Identify which cell holds the provided text, then report its [x, y] central coordinate. 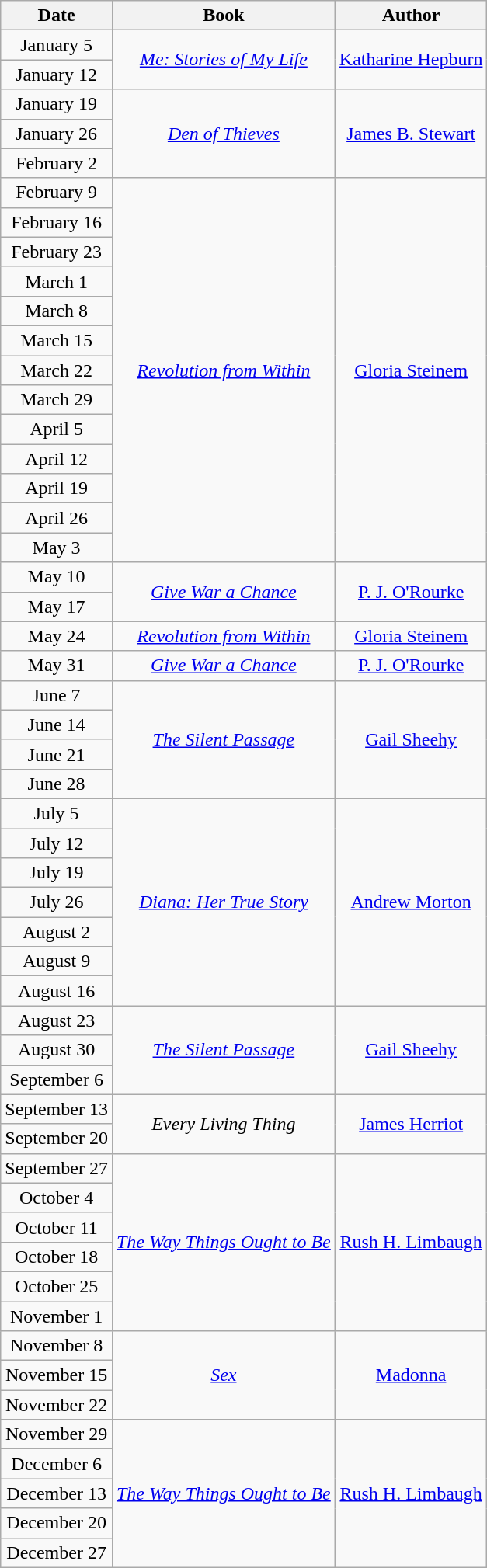
March 8 [57, 311]
April 5 [57, 429]
November 29 [57, 1434]
Book [224, 16]
October 11 [57, 1227]
December 27 [57, 1552]
August 16 [57, 991]
March 22 [57, 370]
April 12 [57, 459]
September 13 [57, 1109]
August 30 [57, 1050]
May 17 [57, 607]
October 18 [57, 1257]
December 13 [57, 1493]
October 4 [57, 1198]
November 1 [57, 1316]
February 2 [57, 163]
Every Living Thing [224, 1124]
April 26 [57, 518]
Katharine Hepburn [411, 60]
Madonna [411, 1375]
March 15 [57, 340]
March 29 [57, 400]
January 12 [57, 75]
September 6 [57, 1080]
January 5 [57, 45]
July 26 [57, 902]
November 22 [57, 1405]
February 16 [57, 222]
June 21 [57, 754]
October 25 [57, 1286]
September 27 [57, 1168]
Den of Thieves [224, 134]
Date [57, 16]
Sex [224, 1375]
December 6 [57, 1464]
April 19 [57, 488]
May 3 [57, 548]
June 14 [57, 725]
March 1 [57, 281]
July 19 [57, 873]
August 2 [57, 932]
James B. Stewart [411, 134]
June 28 [57, 784]
February 9 [57, 193]
James Herriot [411, 1124]
December 20 [57, 1523]
Diana: Her True Story [224, 902]
July 5 [57, 813]
September 20 [57, 1139]
August 23 [57, 1020]
November 15 [57, 1375]
February 23 [57, 252]
June 7 [57, 695]
November 8 [57, 1346]
Me: Stories of My Life [224, 60]
January 19 [57, 104]
January 26 [57, 134]
May 31 [57, 666]
Author [411, 16]
May 10 [57, 577]
July 12 [57, 843]
August 9 [57, 961]
Andrew Morton [411, 902]
May 24 [57, 636]
